Output the [x, y] coordinate of the center of the cell containing the given text.  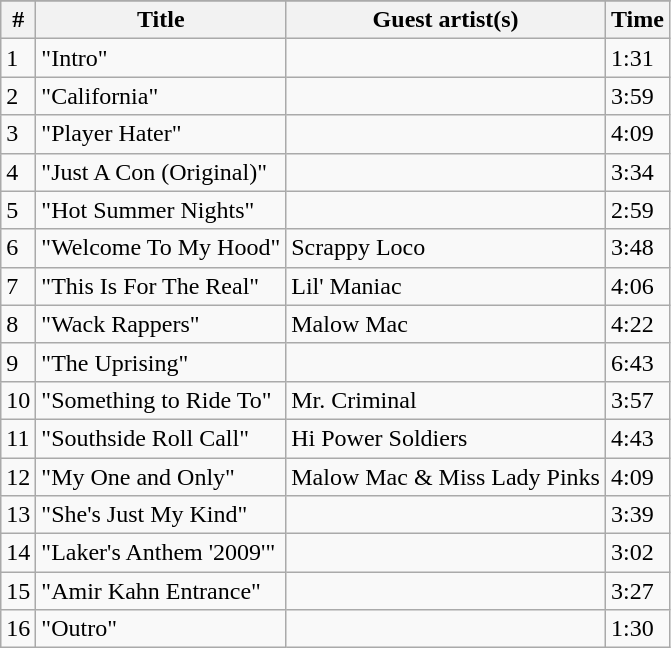
"Amir Kahn Entrance" [161, 591]
3 [18, 134]
16 [18, 629]
Mr. Criminal [446, 400]
7 [18, 286]
3:02 [637, 553]
9 [18, 362]
Malow Mac [446, 324]
3:48 [637, 248]
4 [18, 172]
"Intro" [161, 58]
"Hot Summer Nights" [161, 210]
2:59 [637, 210]
Title [161, 20]
"Outro" [161, 629]
"Player Hater" [161, 134]
"Southside Roll Call" [161, 438]
3:59 [637, 96]
"My One and Only" [161, 477]
3:27 [637, 591]
# [18, 20]
Scrappy Loco [446, 248]
1:31 [637, 58]
3:57 [637, 400]
2 [18, 96]
6:43 [637, 362]
11 [18, 438]
Lil' Maniac [446, 286]
"Just A Con (Original)" [161, 172]
Malow Mac & Miss Lady Pinks [446, 477]
13 [18, 515]
15 [18, 591]
5 [18, 210]
3:34 [637, 172]
12 [18, 477]
Hi Power Soldiers [446, 438]
10 [18, 400]
Time [637, 20]
"Welcome To My Hood" [161, 248]
"Wack Rappers" [161, 324]
"This Is For The Real" [161, 286]
6 [18, 248]
3:39 [637, 515]
1:30 [637, 629]
14 [18, 553]
"California" [161, 96]
"The Uprising" [161, 362]
4:06 [637, 286]
4:43 [637, 438]
4:22 [637, 324]
"Laker's Anthem '2009'" [161, 553]
"Something to Ride To" [161, 400]
Guest artist(s) [446, 20]
1 [18, 58]
"She's Just My Kind" [161, 515]
8 [18, 324]
